Output the [x, y] coordinate of the center of the cell containing the given text.  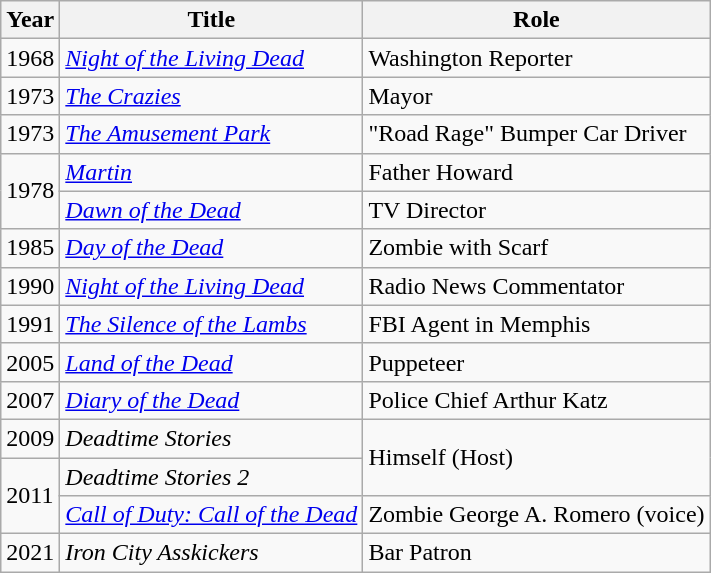
2005 [30, 362]
1990 [30, 286]
Call of Duty: Call of the Dead [212, 515]
Puppeteer [536, 362]
2021 [30, 553]
Day of the Dead [212, 248]
Martin [212, 172]
TV Director [536, 210]
Iron City Asskickers [212, 553]
Police Chief Arthur Katz [536, 400]
Land of the Dead [212, 362]
Zombie with Scarf [536, 248]
2007 [30, 400]
Deadtime Stories 2 [212, 477]
Himself (Host) [536, 457]
The Amusement Park [212, 134]
2009 [30, 438]
Radio News Commentator [536, 286]
1991 [30, 324]
1978 [30, 191]
Title [212, 20]
The Silence of the Lambs [212, 324]
Washington Reporter [536, 58]
Diary of the Dead [212, 400]
Role [536, 20]
Dawn of the Dead [212, 210]
Father Howard [536, 172]
Bar Patron [536, 553]
Mayor [536, 96]
Year [30, 20]
The Crazies [212, 96]
1968 [30, 58]
FBI Agent in Memphis [536, 324]
2011 [30, 496]
Zombie George A. Romero (voice) [536, 515]
"Road Rage" Bumper Car Driver [536, 134]
Deadtime Stories [212, 438]
1985 [30, 248]
